Identify which cell holds the provided text, then report its (X, Y) central coordinate. 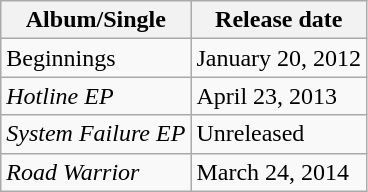
January 20, 2012 (279, 58)
Release date (279, 20)
Album/Single (96, 20)
Hotline EP (96, 96)
Road Warrior (96, 172)
Unreleased (279, 134)
March 24, 2014 (279, 172)
Beginnings (96, 58)
April 23, 2013 (279, 96)
System Failure EP (96, 134)
